Identify which cell holds the provided text, then report its (X, Y) central coordinate. 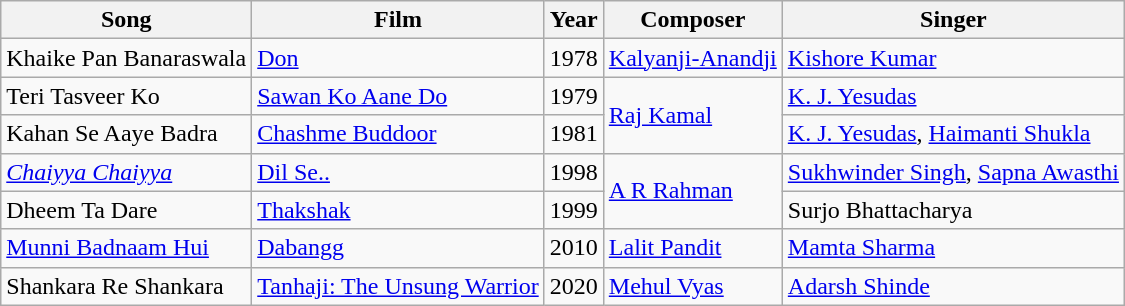
Tanhaji: The Unsung Warrior (398, 286)
Munni Badnaam Hui (126, 248)
1981 (574, 134)
Year (574, 20)
Film (398, 20)
Chaiyya Chaiyya (126, 172)
Surjo Bhattacharya (953, 210)
Dabangg (398, 248)
Adarsh Shinde (953, 286)
1998 (574, 172)
Don (398, 58)
2020 (574, 286)
Kishore Kumar (953, 58)
A R Rahman (692, 191)
Khaike Pan Banaraswala (126, 58)
K. J. Yesudas, Haimanti Shukla (953, 134)
1979 (574, 96)
Composer (692, 20)
1978 (574, 58)
Lalit Pandit (692, 248)
Sukhwinder Singh, Sapna Awasthi (953, 172)
Dheem Ta Dare (126, 210)
Kahan Se Aaye Badra (126, 134)
Kalyanji-Anandji (692, 58)
Mehul Vyas (692, 286)
Mamta Sharma (953, 248)
Dil Se.. (398, 172)
Thakshak (398, 210)
Chashme Buddoor (398, 134)
Shankara Re Shankara (126, 286)
Song (126, 20)
Teri Tasveer Ko (126, 96)
1999 (574, 210)
Raj Kamal (692, 115)
K. J. Yesudas (953, 96)
2010 (574, 248)
Singer (953, 20)
Sawan Ko Aane Do (398, 96)
